Pinpoint the cell where the given text exists, returning its (x, y) midpoint coordinate. 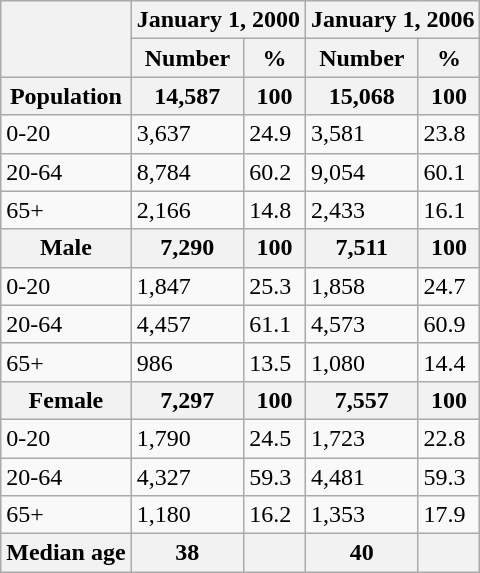
Median age (66, 553)
1,353 (362, 515)
3,581 (362, 134)
25.3 (275, 286)
38 (187, 553)
60.1 (449, 172)
4,457 (187, 324)
17.9 (449, 515)
3,637 (187, 134)
January 1, 2000 (218, 20)
15,068 (362, 96)
4,481 (362, 477)
24.9 (275, 134)
7,557 (362, 400)
1,847 (187, 286)
Male (66, 248)
24.5 (275, 438)
16.2 (275, 515)
1,723 (362, 438)
23.8 (449, 134)
16.1 (449, 210)
4,327 (187, 477)
1,858 (362, 286)
4,573 (362, 324)
Female (66, 400)
2,433 (362, 210)
7,290 (187, 248)
1,080 (362, 362)
24.7 (449, 286)
9,054 (362, 172)
986 (187, 362)
1,790 (187, 438)
7,511 (362, 248)
40 (362, 553)
14,587 (187, 96)
7,297 (187, 400)
8,784 (187, 172)
14.4 (449, 362)
13.5 (275, 362)
61.1 (275, 324)
Population (66, 96)
January 1, 2006 (393, 20)
22.8 (449, 438)
2,166 (187, 210)
1,180 (187, 515)
60.9 (449, 324)
60.2 (275, 172)
14.8 (275, 210)
